Output the [X, Y] coordinate of the center of the cell containing the given text.  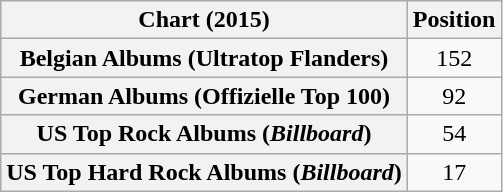
54 [454, 134]
17 [454, 172]
Belgian Albums (Ultratop Flanders) [204, 58]
152 [454, 58]
Chart (2015) [204, 20]
German Albums (Offizielle Top 100) [204, 96]
Position [454, 20]
US Top Hard Rock Albums (Billboard) [204, 172]
US Top Rock Albums (Billboard) [204, 134]
92 [454, 96]
